Determine the (X, Y) coordinate at the center of the cell enclosing the given text.  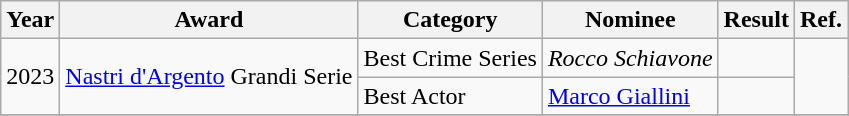
Marco Giallini (630, 96)
2023 (30, 77)
Rocco Schiavone (630, 58)
Best Crime Series (450, 58)
Nominee (630, 20)
Year (30, 20)
Nastri d'Argento Grandi Serie (209, 77)
Category (450, 20)
Result (756, 20)
Best Actor (450, 96)
Award (209, 20)
Ref. (820, 20)
